Identify which cell holds the provided text, then report its (x, y) central coordinate. 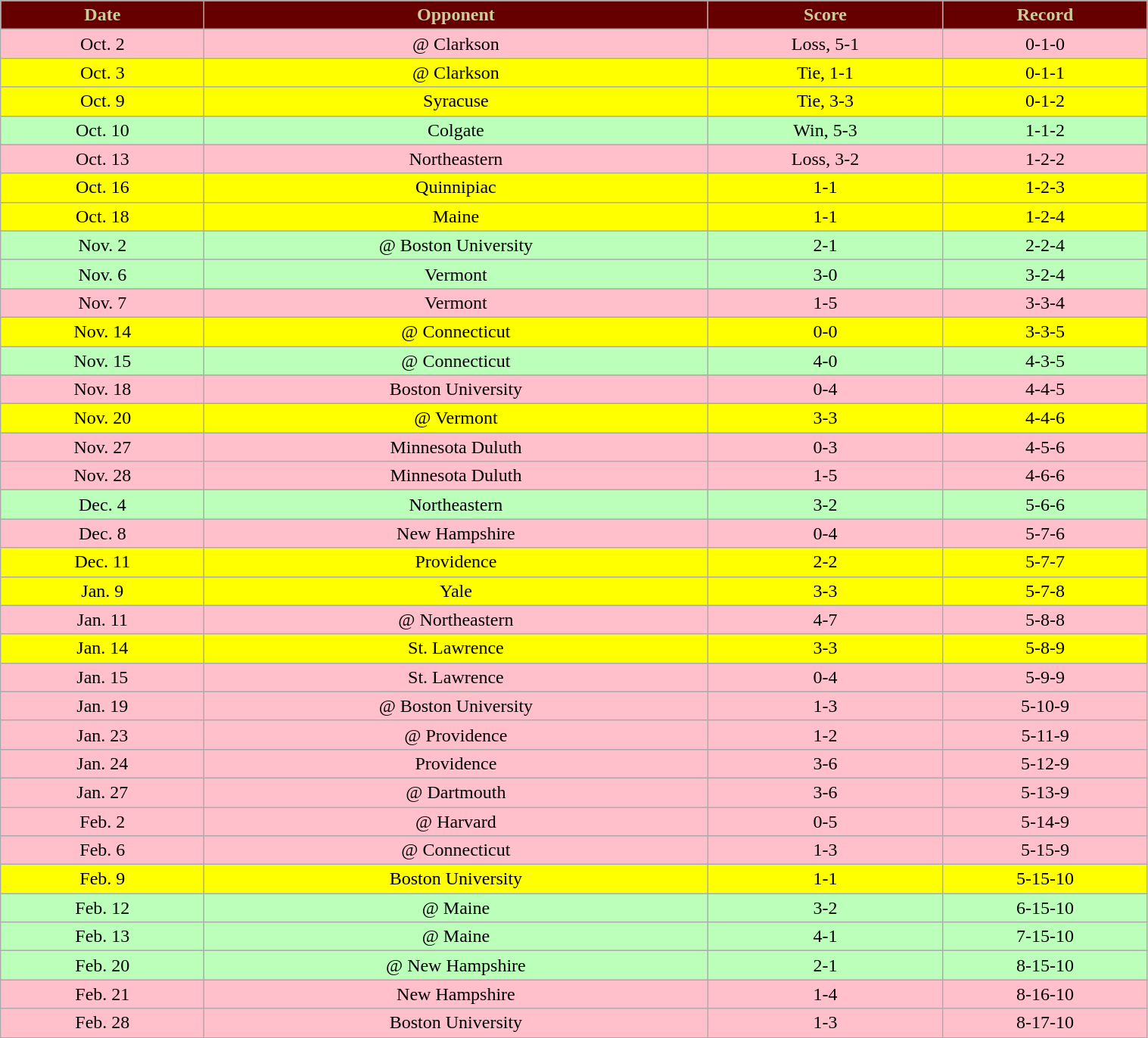
Dec. 4 (103, 505)
0-1-2 (1045, 101)
Feb. 9 (103, 879)
4-6-6 (1045, 476)
4-7 (825, 620)
3-2-4 (1045, 274)
Jan. 11 (103, 620)
2-2 (825, 562)
4-4-6 (1045, 418)
Tie, 1-1 (825, 73)
Maine (456, 216)
4-4-5 (1045, 390)
@ Vermont (456, 418)
Nov. 18 (103, 390)
8-15-10 (1045, 965)
Feb. 13 (103, 937)
Nov. 2 (103, 245)
@ New Hampshire (456, 965)
Dec. 11 (103, 562)
Record (1045, 15)
Win, 5-3 (825, 130)
Loss, 3-2 (825, 159)
6-15-10 (1045, 908)
Nov. 14 (103, 331)
Syracuse (456, 101)
5-11-9 (1045, 735)
Nov. 28 (103, 476)
0-1-1 (1045, 73)
4-5-6 (1045, 447)
@ Providence (456, 735)
@ Dartmouth (456, 792)
0-3 (825, 447)
5-6-6 (1045, 505)
Colgate (456, 130)
1-1-2 (1045, 130)
8-17-10 (1045, 1023)
@ Northeastern (456, 620)
Jan. 23 (103, 735)
1-4 (825, 994)
Dec. 8 (103, 533)
5-13-9 (1045, 792)
Opponent (456, 15)
0-1-0 (1045, 44)
5-15-10 (1045, 879)
4-0 (825, 361)
Oct. 9 (103, 101)
Jan. 14 (103, 648)
Nov. 20 (103, 418)
Jan. 27 (103, 792)
5-14-9 (1045, 821)
3-0 (825, 274)
5-8-9 (1045, 648)
Tie, 3-3 (825, 101)
5-7-8 (1045, 591)
3-3-5 (1045, 331)
5-10-9 (1045, 706)
Jan. 9 (103, 591)
1-2-4 (1045, 216)
Jan. 24 (103, 763)
Nov. 27 (103, 447)
Quinnipiac (456, 188)
Feb. 2 (103, 821)
5-8-8 (1045, 620)
5-12-9 (1045, 763)
Nov. 7 (103, 303)
Feb. 12 (103, 908)
5-15-9 (1045, 850)
0-0 (825, 331)
Oct. 2 (103, 44)
Oct. 18 (103, 216)
Score (825, 15)
0-5 (825, 821)
Nov. 15 (103, 361)
4-3-5 (1045, 361)
Nov. 6 (103, 274)
7-15-10 (1045, 937)
Date (103, 15)
Loss, 5-1 (825, 44)
4-1 (825, 937)
Oct. 10 (103, 130)
Yale (456, 591)
1-2-2 (1045, 159)
@ Harvard (456, 821)
Feb. 21 (103, 994)
Jan. 19 (103, 706)
1-2 (825, 735)
5-9-9 (1045, 677)
3-3-4 (1045, 303)
5-7-6 (1045, 533)
Oct. 3 (103, 73)
Feb. 6 (103, 850)
5-7-7 (1045, 562)
2-2-4 (1045, 245)
8-16-10 (1045, 994)
Oct. 13 (103, 159)
Jan. 15 (103, 677)
1-2-3 (1045, 188)
Feb. 20 (103, 965)
Feb. 28 (103, 1023)
Oct. 16 (103, 188)
